Scan for the cell matching the given text and deliver its [x, y] coordinate at center. 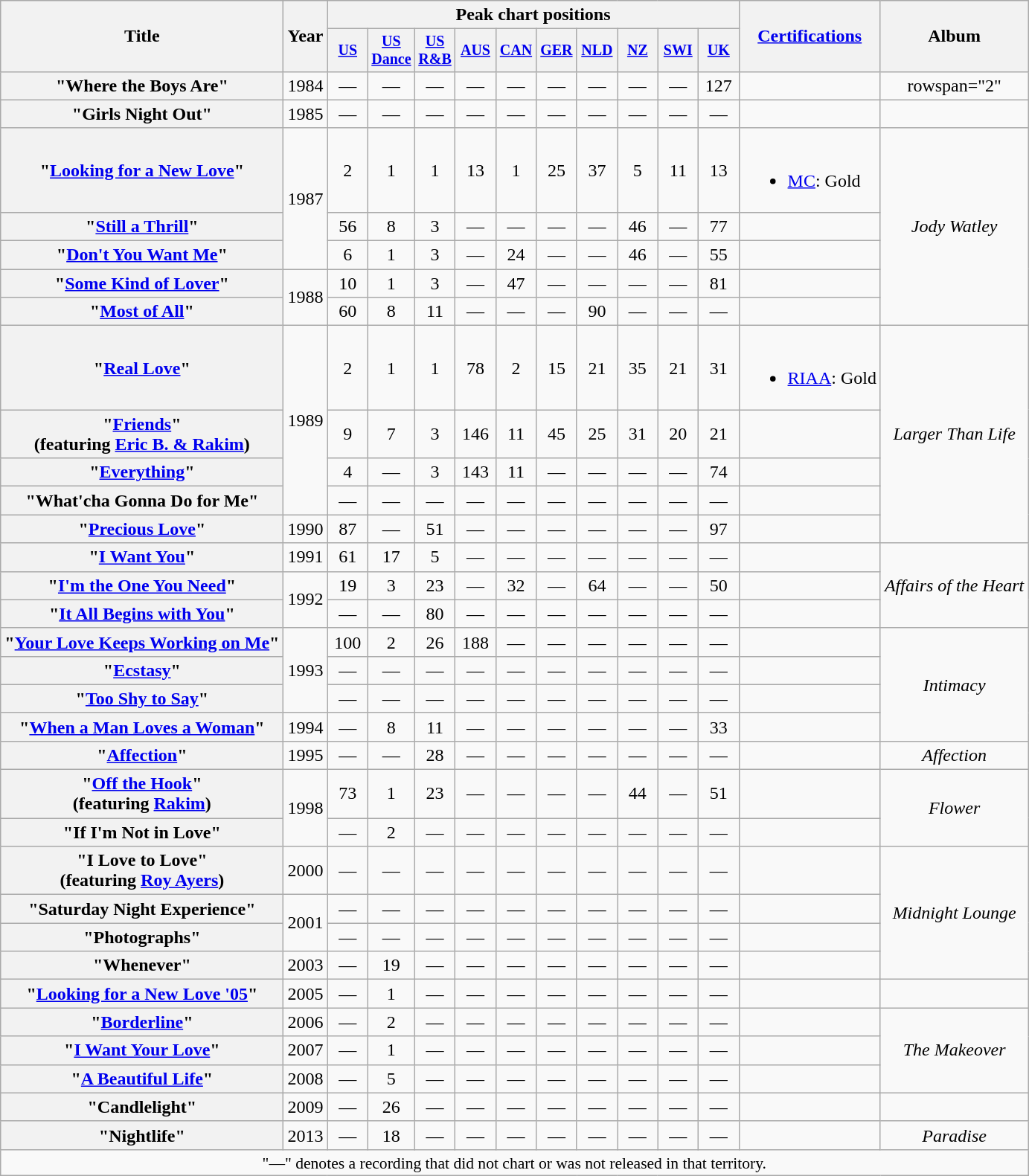
Flower [954, 808]
Title [142, 36]
74 [719, 472]
81 [719, 283]
Midnight Lounge [954, 913]
7 [391, 434]
Certifications [810, 36]
The Makeover [954, 1050]
77 [719, 226]
Affection [954, 755]
"Real Love" [142, 367]
73 [347, 794]
"Girls Night Out" [142, 114]
"Don't You Want Me" [142, 255]
24 [516, 255]
Jody Watley [954, 226]
17 [391, 557]
"Off the Hook"(featuring Rakim) [142, 794]
2001 [305, 923]
188 [475, 642]
"Nightlife" [142, 1135]
50 [719, 585]
2007 [305, 1050]
4 [347, 472]
"Candlelight" [142, 1107]
55 [719, 255]
18 [391, 1135]
2005 [305, 994]
"Precious Love" [142, 529]
9 [347, 434]
2008 [305, 1079]
"It All Begins with You" [142, 614]
97 [719, 529]
Paradise [954, 1135]
RIAA: Gold [810, 367]
"Affection" [142, 755]
127 [719, 86]
100 [347, 642]
NZ [638, 51]
"Most of All" [142, 312]
"Whenever" [142, 965]
US Dance [391, 51]
1985 [305, 114]
SWI [678, 51]
78 [475, 367]
1993 [305, 670]
"Photographs" [142, 937]
"Still a Thrill" [142, 226]
15 [557, 367]
37 [597, 170]
NLD [597, 51]
1989 [305, 420]
1988 [305, 298]
33 [719, 727]
2006 [305, 1022]
"A Beautiful Life" [142, 1079]
28 [435, 755]
Peak chart positions [533, 15]
UK [719, 51]
35 [638, 367]
1995 [305, 755]
1987 [305, 198]
60 [347, 312]
2009 [305, 1107]
1984 [305, 86]
1994 [305, 727]
44 [638, 794]
rowspan="2" [954, 86]
2000 [305, 870]
"When a Man Loves a Woman" [142, 727]
1991 [305, 557]
47 [516, 283]
"Looking for a New Love" [142, 170]
"What'cha Gonna Do for Me" [142, 501]
61 [347, 557]
"I Want Your Love" [142, 1050]
MC: Gold [810, 170]
87 [347, 529]
"Some Kind of Lover" [142, 283]
90 [597, 312]
"Friends"(featuring Eric B. & Rakim) [142, 434]
10 [347, 283]
"Where the Boys Are" [142, 86]
143 [475, 472]
32 [516, 585]
1990 [305, 529]
"Saturday Night Experience" [142, 909]
56 [347, 226]
"Borderline" [142, 1022]
Year [305, 36]
45 [557, 434]
Album [954, 36]
"Looking for a New Love '05" [142, 994]
Affairs of the Heart [954, 585]
6 [347, 255]
Intimacy [954, 684]
1992 [305, 600]
2003 [305, 965]
"Your Love Keeps Working on Me" [142, 642]
20 [678, 434]
Larger Than Life [954, 434]
US R&B [435, 51]
2013 [305, 1135]
"I Love to Love"(featuring Roy Ayers) [142, 870]
"—" denotes a recording that did not chart or was not released in that territory. [515, 1163]
"Too Shy to Say" [142, 698]
"Ecstasy" [142, 670]
"I Want You" [142, 557]
"Everything" [142, 472]
80 [435, 614]
"I'm the One You Need" [142, 585]
1998 [305, 808]
US [347, 51]
146 [475, 434]
GER [557, 51]
64 [597, 585]
AUS [475, 51]
CAN [516, 51]
"If I'm Not in Love" [142, 832]
